Extract the (x, y) coordinate from the center of the cell holding the provided text.  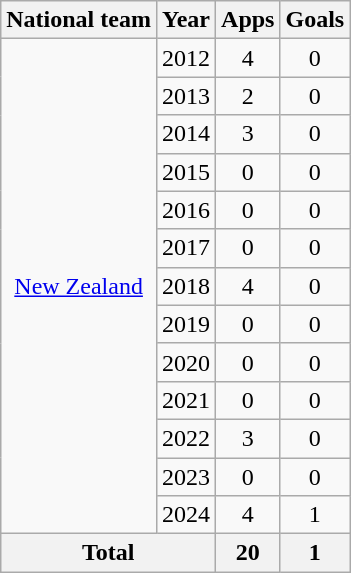
New Zealand (79, 286)
2016 (186, 210)
2023 (186, 477)
2012 (186, 58)
2013 (186, 96)
20 (248, 553)
2020 (186, 362)
Apps (248, 20)
2015 (186, 172)
2014 (186, 134)
Goals (315, 20)
Year (186, 20)
2 (248, 96)
2017 (186, 248)
2018 (186, 286)
2019 (186, 324)
Total (108, 553)
2024 (186, 515)
2022 (186, 438)
National team (79, 20)
2021 (186, 400)
